Identify which cell holds the provided text, then report its [X, Y] central coordinate. 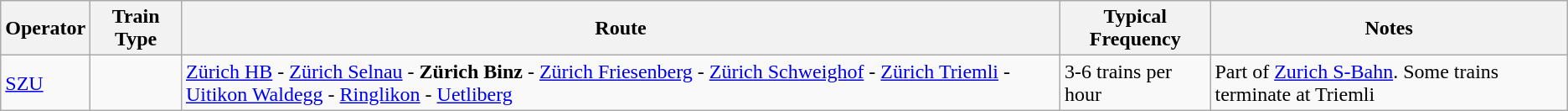
Part of Zurich S-Bahn. Some trains terminate at Triemli [1389, 82]
Zürich HB - Zürich Selnau - Zürich Binz - Zürich Friesenberg - Zürich Schweighof - Zürich Triemli - Uitikon Waldegg - Ringlikon - Uetliberg [620, 82]
SZU [45, 82]
3-6 trains per hour [1136, 82]
Train Type [136, 29]
Notes [1389, 29]
Typical Frequency [1136, 29]
Operator [45, 29]
Route [620, 29]
